Return (x, y) of the center of cell containing provided text 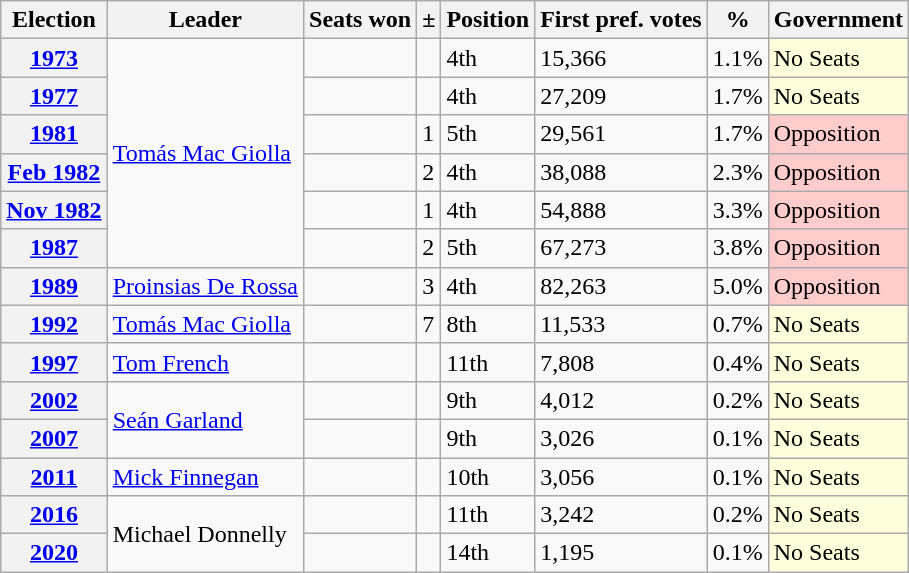
11,533 (622, 324)
Election (54, 20)
Position (488, 20)
27,209 (622, 96)
54,888 (622, 210)
0.4% (738, 362)
67,273 (622, 248)
Mick Finnegan (205, 477)
8th (488, 324)
1981 (54, 134)
3.3% (738, 210)
82,263 (622, 286)
5.0% (738, 286)
1.1% (738, 58)
2002 (54, 400)
3,056 (622, 477)
Proinsias De Rossa (205, 286)
14th (488, 553)
10th (488, 477)
3,242 (622, 515)
29,561 (622, 134)
0.7% (738, 324)
1,195 (622, 553)
1997 (54, 362)
Michael Donnelly (205, 534)
1977 (54, 96)
2011 (54, 477)
2007 (54, 438)
3,026 (622, 438)
7 (429, 324)
1973 (54, 58)
3 (429, 286)
Tom French (205, 362)
2020 (54, 553)
% (738, 20)
38,088 (622, 172)
4,012 (622, 400)
1989 (54, 286)
± (429, 20)
1992 (54, 324)
2.3% (738, 172)
First pref. votes (622, 20)
Leader (205, 20)
Nov 1982 (54, 210)
Seán Garland (205, 419)
1987 (54, 248)
Feb 1982 (54, 172)
3.8% (738, 248)
7,808 (622, 362)
Seats won (360, 20)
15,366 (622, 58)
2016 (54, 515)
Government (838, 20)
